Search for the cell housing the specified text and yield its [X, Y] center coordinate. 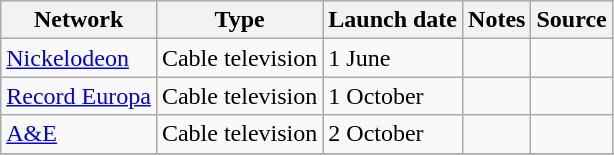
Source [572, 20]
2 October [393, 134]
Type [239, 20]
Network [79, 20]
Notes [497, 20]
A&E [79, 134]
1 October [393, 96]
Nickelodeon [79, 58]
1 June [393, 58]
Record Europa [79, 96]
Launch date [393, 20]
